Scan for the cell matching the given text and deliver its (x, y) coordinate at center. 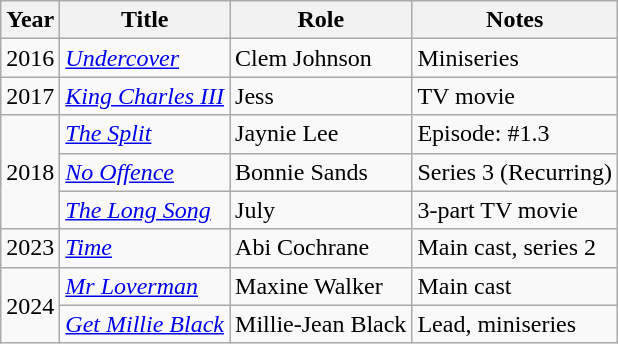
Get Millie Black (145, 324)
TV movie (515, 96)
Main cast (515, 286)
Millie-Jean Black (321, 324)
Role (321, 20)
2016 (30, 58)
Abi Cochrane (321, 248)
Main cast, series 2 (515, 248)
Maxine Walker (321, 286)
Episode: #1.3 (515, 134)
The Long Song (145, 210)
2023 (30, 248)
Time (145, 248)
The Split (145, 134)
2017 (30, 96)
Miniseries (515, 58)
Mr Loverman (145, 286)
Jess (321, 96)
Lead, miniseries (515, 324)
No Offence (145, 172)
Notes (515, 20)
3-part TV movie (515, 210)
2024 (30, 305)
Jaynie Lee (321, 134)
Series 3 (Recurring) (515, 172)
Clem Johnson (321, 58)
King Charles III (145, 96)
July (321, 210)
Year (30, 20)
2018 (30, 172)
Bonnie Sands (321, 172)
Title (145, 20)
Undercover (145, 58)
